Locate the cell with the specified text and output its (X, Y) center coordinate. 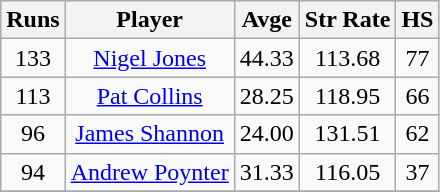
113 (33, 96)
HS (418, 20)
Runs (33, 20)
77 (418, 58)
96 (33, 134)
118.95 (348, 96)
24.00 (266, 134)
Player (150, 20)
131.51 (348, 134)
94 (33, 172)
133 (33, 58)
Str Rate (348, 20)
44.33 (266, 58)
31.33 (266, 172)
66 (418, 96)
113.68 (348, 58)
Avge (266, 20)
Pat Collins (150, 96)
James Shannon (150, 134)
37 (418, 172)
Andrew Poynter (150, 172)
Nigel Jones (150, 58)
28.25 (266, 96)
116.05 (348, 172)
62 (418, 134)
